Determine the [x, y] coordinate at the center of the cell enclosing the given text.  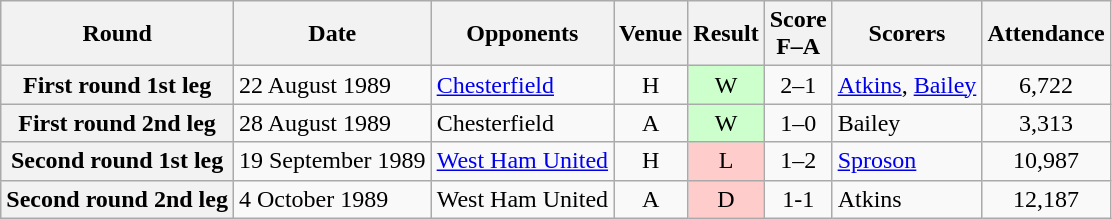
22 August 1989 [332, 85]
Opponents [522, 34]
Date [332, 34]
Attendance [1046, 34]
L [726, 161]
4 October 1989 [332, 199]
10,987 [1046, 161]
Second round 2nd leg [118, 199]
Atkins, Bailey [907, 85]
2–1 [798, 85]
ScoreF–A [798, 34]
6,722 [1046, 85]
First round 1st leg [118, 85]
19 September 1989 [332, 161]
Result [726, 34]
Atkins [907, 199]
Round [118, 34]
12,187 [1046, 199]
1–0 [798, 123]
First round 2nd leg [118, 123]
D [726, 199]
Sproson [907, 161]
Scorers [907, 34]
28 August 1989 [332, 123]
1–2 [798, 161]
Venue [651, 34]
Bailey [907, 123]
Second round 1st leg [118, 161]
1-1 [798, 199]
3,313 [1046, 123]
